Determine the [X, Y] coordinate at the center of the cell enclosing the given text.  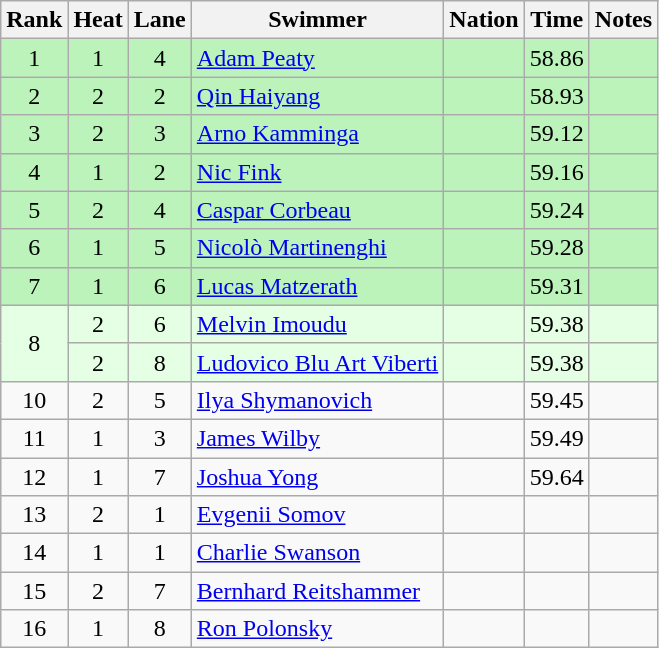
Joshua Yong [317, 477]
59.31 [556, 286]
14 [34, 553]
Arno Kamminga [317, 134]
59.12 [556, 134]
Melvin Imoudu [317, 324]
12 [34, 477]
59.49 [556, 438]
59.24 [556, 210]
Adam Peaty [317, 58]
10 [34, 400]
Ilya Shymanovich [317, 400]
James Wilby [317, 438]
Qin Haiyang [317, 96]
Evgenii Somov [317, 515]
Ron Polonsky [317, 629]
59.45 [556, 400]
58.93 [556, 96]
Nic Fink [317, 172]
Bernhard Reitshammer [317, 591]
Nation [484, 20]
Swimmer [317, 20]
Ludovico Blu Art Viberti [317, 362]
Lane [160, 20]
15 [34, 591]
Heat [98, 20]
Caspar Corbeau [317, 210]
16 [34, 629]
Notes [623, 20]
59.28 [556, 248]
Lucas Matzerath [317, 286]
11 [34, 438]
59.64 [556, 477]
Rank [34, 20]
Charlie Swanson [317, 553]
Time [556, 20]
Nicolò Martinenghi [317, 248]
13 [34, 515]
58.86 [556, 58]
59.16 [556, 172]
